Return the (x, y) coordinate for the center point of the cell that contains the specified text.  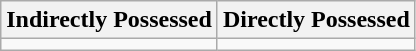
Directly Possessed (316, 20)
Indirectly Possessed (110, 20)
